Search for the cell housing the specified text and yield its (X, Y) center coordinate. 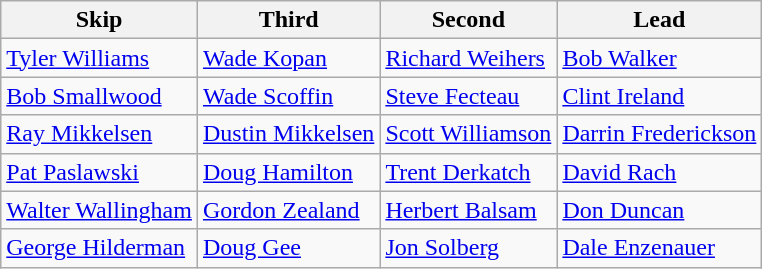
Pat Paslawski (100, 172)
Trent Derkatch (468, 172)
Tyler Williams (100, 58)
Walter Wallingham (100, 210)
Steve Fecteau (468, 96)
Herbert Balsam (468, 210)
Doug Gee (288, 248)
Bob Walker (660, 58)
Clint Ireland (660, 96)
Third (288, 20)
George Hilderman (100, 248)
Wade Scoffin (288, 96)
David Rach (660, 172)
Scott Williamson (468, 134)
Ray Mikkelsen (100, 134)
Gordon Zealand (288, 210)
Doug Hamilton (288, 172)
Darrin Frederickson (660, 134)
Second (468, 20)
Lead (660, 20)
Dale Enzenauer (660, 248)
Don Duncan (660, 210)
Skip (100, 20)
Wade Kopan (288, 58)
Bob Smallwood (100, 96)
Richard Weihers (468, 58)
Jon Solberg (468, 248)
Dustin Mikkelsen (288, 134)
